Find where the given text appears and provide that cell's center as (x, y) coordinate. 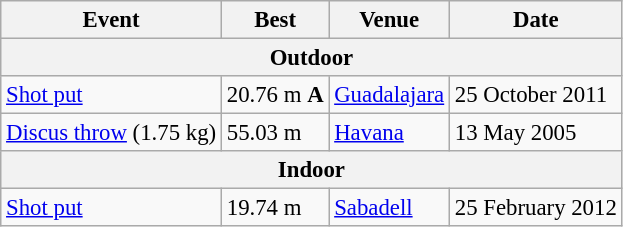
19.74 m (274, 208)
25 February 2012 (536, 208)
Discus throw (1.75 kg) (112, 133)
Date (536, 20)
20.76 m A (274, 95)
Havana (390, 133)
Sabadell (390, 208)
Best (274, 20)
25 October 2011 (536, 95)
55.03 m (274, 133)
Indoor (312, 170)
13 May 2005 (536, 133)
Venue (390, 20)
Event (112, 20)
Outdoor (312, 58)
Guadalajara (390, 95)
